Scan for the cell matching the given text and deliver its [X, Y] coordinate at center. 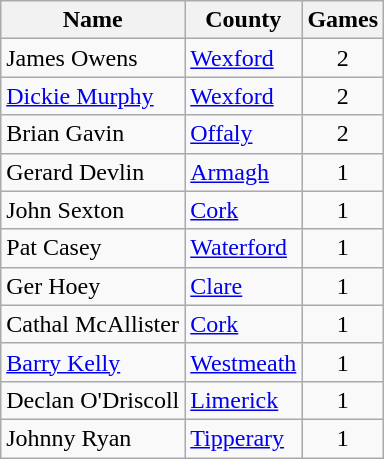
Barry Kelly [93, 362]
Waterford [244, 248]
Westmeath [244, 362]
Name [93, 20]
John Sexton [93, 210]
Pat Casey [93, 248]
Ger Hoey [93, 286]
Gerard Devlin [93, 172]
Declan O'Driscoll [93, 400]
Brian Gavin [93, 134]
Games [343, 20]
Clare [244, 286]
James Owens [93, 58]
Offaly [244, 134]
Armagh [244, 172]
Cathal McAllister [93, 324]
County [244, 20]
Dickie Murphy [93, 96]
Tipperary [244, 438]
Johnny Ryan [93, 438]
Limerick [244, 400]
